Return the (X, Y) coordinate for the center point of the cell that contains the specified text.  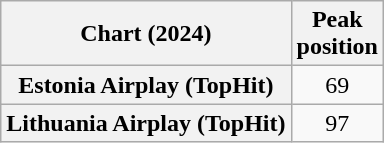
Lithuania Airplay (TopHit) (146, 123)
Chart (2024) (146, 34)
69 (337, 85)
Estonia Airplay (TopHit) (146, 85)
Peakposition (337, 34)
97 (337, 123)
